Output the [x, y] coordinate of the center of the cell containing the given text.  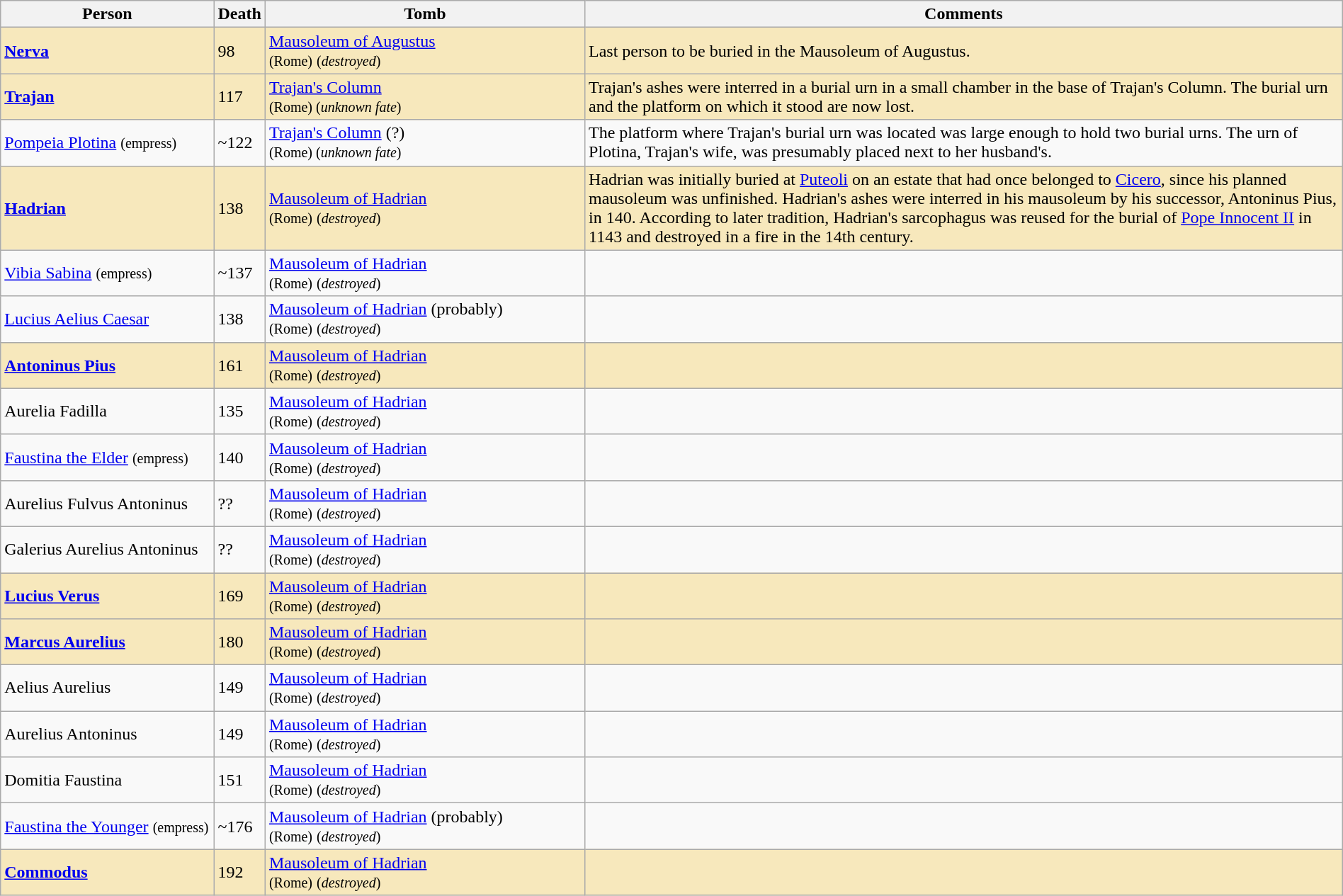
~122 [239, 143]
Aurelia Fadilla [108, 411]
Faustina the Younger (empress) [108, 826]
151 [239, 781]
98 [239, 51]
161 [239, 365]
Last person to be buried in the Mausoleum of Augustus. [964, 51]
Comments [964, 14]
Nerva [108, 51]
Commodus [108, 873]
Aelius Aurelius [108, 688]
~176 [239, 826]
Aurelius Antoninus [108, 734]
117 [239, 96]
Domitia Faustina [108, 781]
Pompeia Plotina (empress) [108, 143]
Death [239, 14]
169 [239, 595]
Vibia Sabina (empress) [108, 273]
135 [239, 411]
180 [239, 642]
140 [239, 458]
Hadrian [108, 208]
Lucius Aelius Caesar [108, 319]
Trajan [108, 96]
~137 [239, 273]
Aurelius Fulvus Antoninus [108, 503]
Trajan's Column (?)(Rome) (unknown fate) [425, 143]
Marcus Aurelius [108, 642]
Lucius Verus [108, 595]
Mausoleum of Augustus(Rome) (destroyed) [425, 51]
192 [239, 873]
Faustina the Elder (empress) [108, 458]
Galerius Aurelius Antoninus [108, 550]
Tomb [425, 14]
Person [108, 14]
Antoninus Pius [108, 365]
Trajan's Column(Rome) (unknown fate) [425, 96]
